Scan for the cell matching the given text and deliver its (X, Y) coordinate at center. 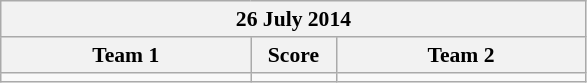
Score (294, 55)
26 July 2014 (294, 19)
Team 2 (461, 55)
Team 1 (126, 55)
